Scan for the cell matching the given text and deliver its [X, Y] coordinate at center. 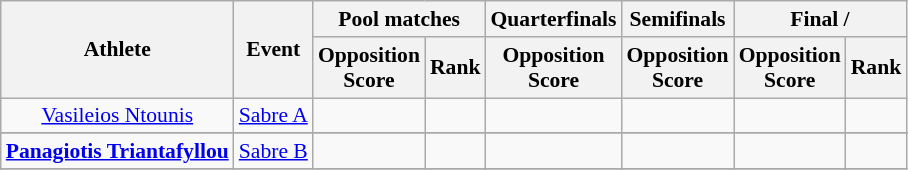
Panagiotis Triantafyllou [118, 152]
Sabre B [274, 152]
Semifinals [678, 19]
Sabre A [274, 116]
Athlete [118, 50]
Vasileios Ntounis [118, 116]
Final / [820, 19]
Pool matches [400, 19]
Event [274, 50]
Quarterfinals [553, 19]
